Return the [x, y] coordinate for the center point of the cell that contains the specified text.  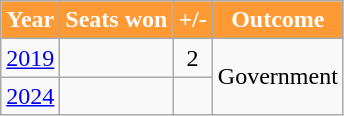
Seats won [116, 20]
Year [30, 20]
+/- [192, 20]
2019 [30, 58]
Outcome [278, 20]
2024 [30, 96]
2 [192, 58]
Government [278, 77]
